Identify which cell holds the provided text, then report its [X, Y] central coordinate. 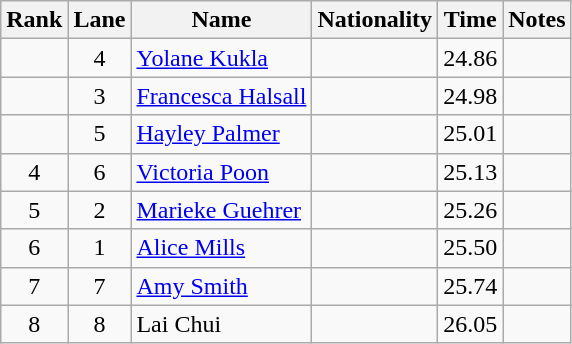
Alice Mills [222, 248]
24.86 [470, 58]
25.13 [470, 172]
24.98 [470, 96]
Name [222, 20]
Hayley Palmer [222, 134]
Nationality [375, 20]
Rank [34, 20]
Notes [537, 20]
Lane [100, 20]
2 [100, 210]
Yolane Kukla [222, 58]
Marieke Guehrer [222, 210]
25.50 [470, 248]
Amy Smith [222, 286]
26.05 [470, 324]
Francesca Halsall [222, 96]
Time [470, 20]
25.26 [470, 210]
Victoria Poon [222, 172]
25.01 [470, 134]
Lai Chui [222, 324]
3 [100, 96]
25.74 [470, 286]
1 [100, 248]
